Capture the cell that displays the provided text and extract its (x, y) central coordinate. 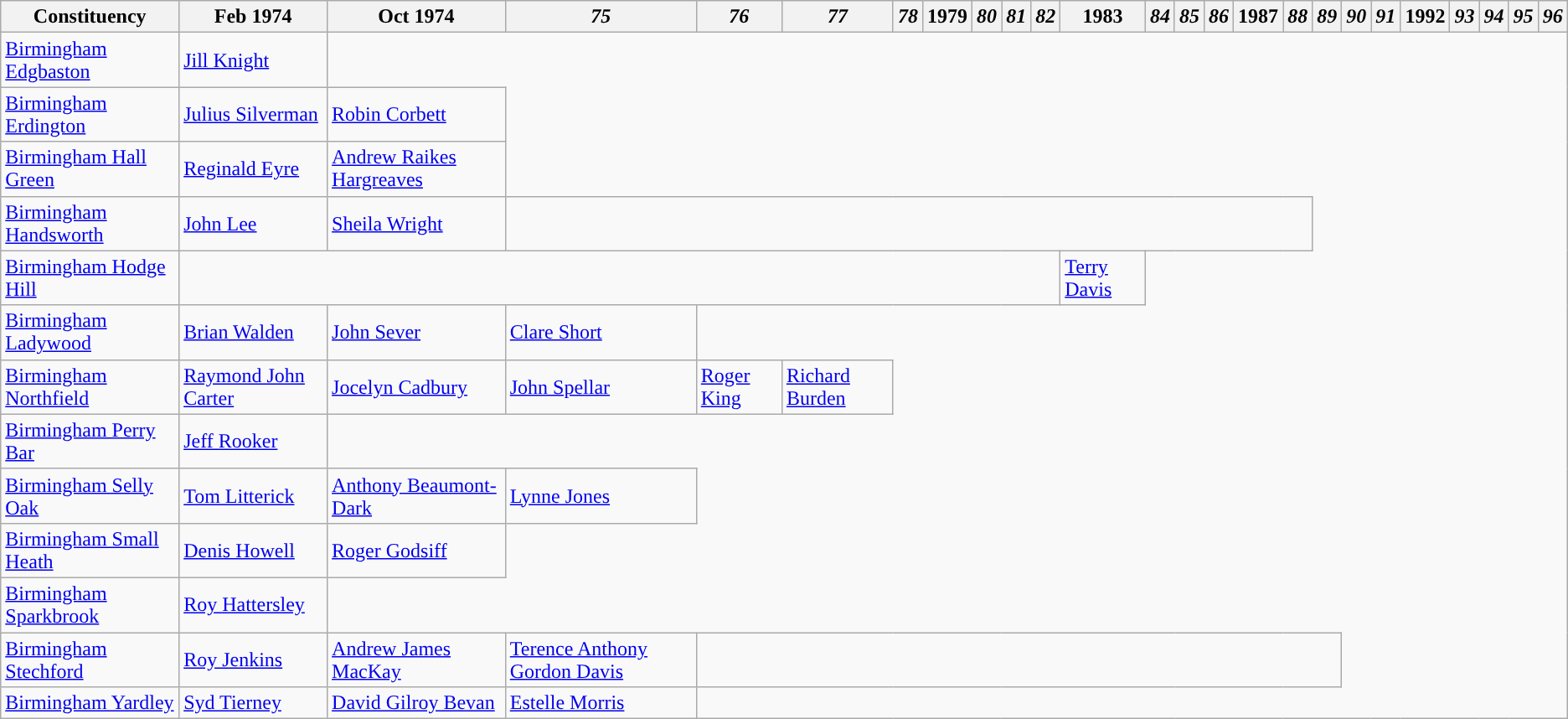
Terence Anthony Gordon Davis (601, 659)
Robin Corbett (417, 114)
Birmingham Yardley (90, 703)
Birmingham Small Heath (90, 550)
Roger King (739, 387)
90 (1357, 17)
Terry Davis (1103, 278)
Andrew James MacKay (417, 659)
91 (1385, 17)
David Gilroy Bevan (417, 703)
1979 (946, 17)
John Sever (417, 332)
Birmingham Handsworth (90, 223)
Roger Godsiff (417, 550)
93 (1464, 17)
Birmingham Hodge Hill (90, 278)
Roy Hattersley (253, 605)
89 (1327, 17)
Reginald Eyre (253, 169)
Lynne Jones (601, 496)
Anthony Beaumont-Dark (417, 496)
Feb 1974 (253, 17)
94 (1494, 17)
76 (739, 17)
82 (1045, 17)
80 (987, 17)
Jocelyn Cadbury (417, 387)
Birmingham Perry Bar (90, 441)
Constituency (90, 17)
Jill Knight (253, 60)
Birmingham Ladywood (90, 332)
Estelle Morris (601, 703)
Clare Short (601, 332)
85 (1189, 17)
Jeff Rooker (253, 441)
Raymond John Carter (253, 387)
John Spellar (601, 387)
Oct 1974 (417, 17)
96 (1553, 17)
Denis Howell (253, 550)
1983 (1103, 17)
Birmingham Selly Oak (90, 496)
Sheila Wright (417, 223)
1992 (1426, 17)
95 (1523, 17)
Brian Walden (253, 332)
78 (908, 17)
Syd Tierney (253, 703)
Richard Burden (838, 387)
77 (838, 17)
88 (1298, 17)
81 (1017, 17)
Andrew Raikes Hargreaves (417, 169)
Birmingham Hall Green (90, 169)
Birmingham Stechford (90, 659)
Birmingham Sparkbrook (90, 605)
86 (1218, 17)
Birmingham Northfield (90, 387)
Birmingham Edgbaston (90, 60)
Julius Silverman (253, 114)
75 (601, 17)
Tom Litterick (253, 496)
1987 (1258, 17)
Roy Jenkins (253, 659)
84 (1159, 17)
John Lee (253, 223)
Birmingham Erdington (90, 114)
